Extract the [x, y] coordinate from the center of the cell holding the provided text.  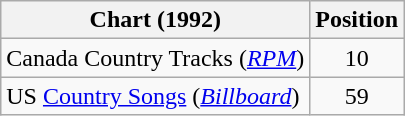
59 [357, 96]
10 [357, 58]
Canada Country Tracks (RPM) [156, 58]
US Country Songs (Billboard) [156, 96]
Position [357, 20]
Chart (1992) [156, 20]
